Find where the given text appears and provide that cell's center as [X, Y] coordinate. 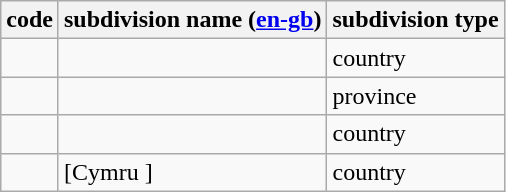
subdivision name (en-gb) [192, 20]
[Cymru ] [192, 172]
subdivision type [416, 20]
code [30, 20]
province [416, 96]
